Search for the cell housing the specified text and yield its (x, y) center coordinate. 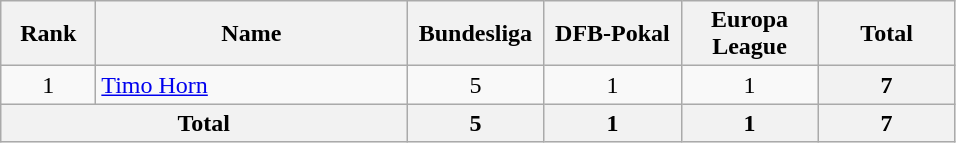
Name (252, 34)
Timo Horn (252, 85)
Rank (48, 34)
DFB-Pokal (612, 34)
Bundesliga (476, 34)
Europa League (750, 34)
